Capture the cell that displays the provided text and extract its (X, Y) central coordinate. 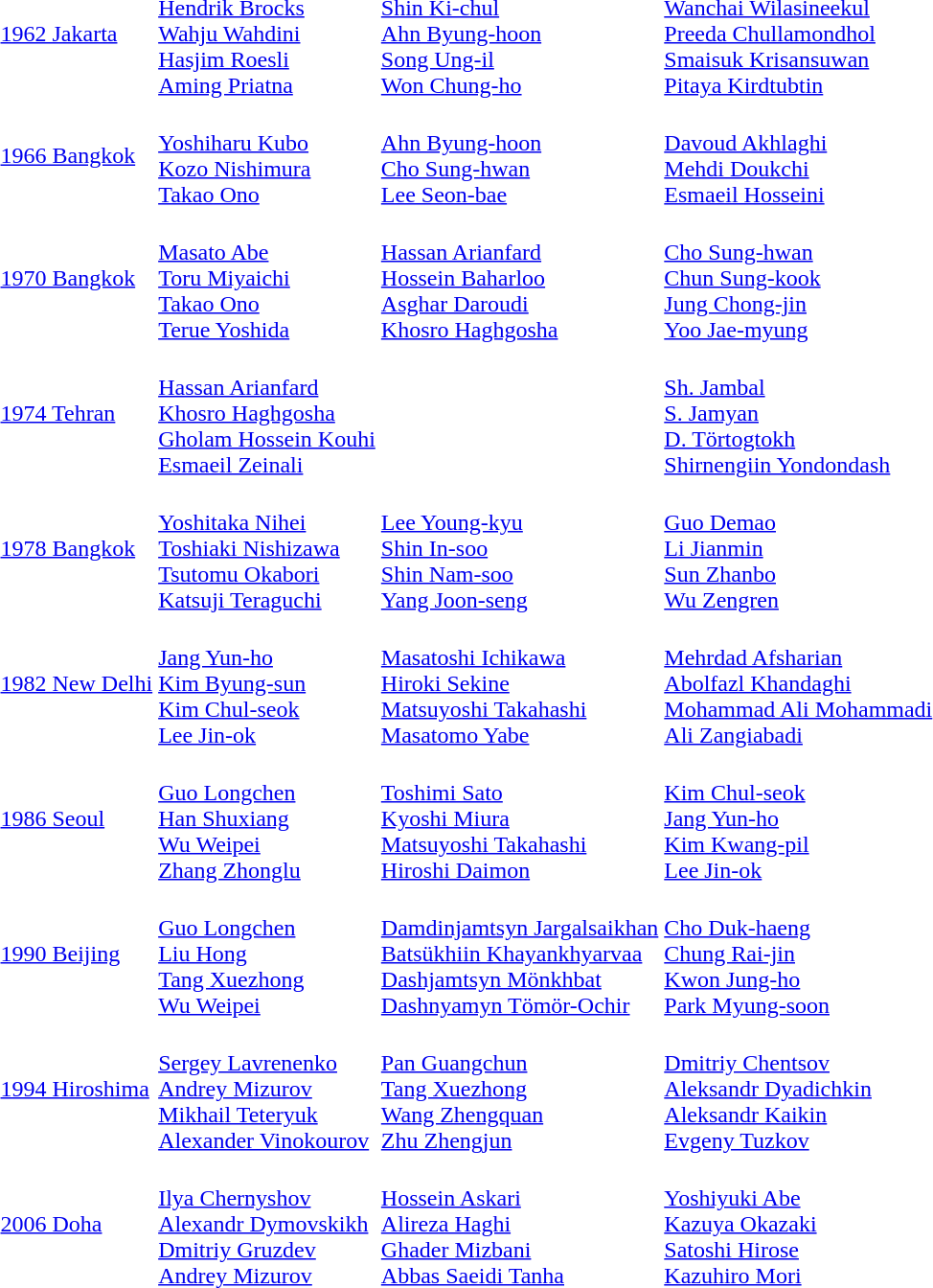
Lee Young-kyuShin In-sooShin Nam-sooYang Joon-seng (519, 548)
Pan GuangchunTang XuezhongWang ZhengquanZhu Zhengjun (519, 1089)
Guo LongchenLiu HongTang XuezhongWu Weipei (267, 954)
Hassan ArianfardHossein BaharlooAsghar DaroudiKhosro Haghgosha (519, 278)
Hassan ArianfardKhosro HaghgoshaGholam Hossein KouhiEsmaeil Zeinali (267, 413)
Ahn Byung-hoonCho Sung-hwanLee Seon-bae (519, 155)
Yoshiharu KuboKozo NishimuraTakao Ono (267, 155)
Damdinjamtsyn JargalsaikhanBatsükhiin KhayankhyarvaaDashjamtsyn MönkhbatDashnyamyn Tömör-Ochir (519, 954)
Yoshitaka NiheiToshiaki NishizawaTsutomu OkaboriKatsuji Teraguchi (267, 548)
Masato AbeToru MiyaichiTakao OnoTerue Yoshida (267, 278)
Toshimi SatoKyoshi MiuraMatsuyoshi TakahashiHiroshi Daimon (519, 818)
Jang Yun-hoKim Byung-sunKim Chul-seokLee Jin-ok (267, 683)
Guo LongchenHan ShuxiangWu WeipeiZhang Zhonglu (267, 818)
Masatoshi IchikawaHiroki SekineMatsuyoshi TakahashiMasatomo Yabe (519, 683)
Sergey LavrenenkoAndrey MizurovMikhail TeteryukAlexander Vinokourov (267, 1089)
